Return (X, Y) of the center of cell containing provided text 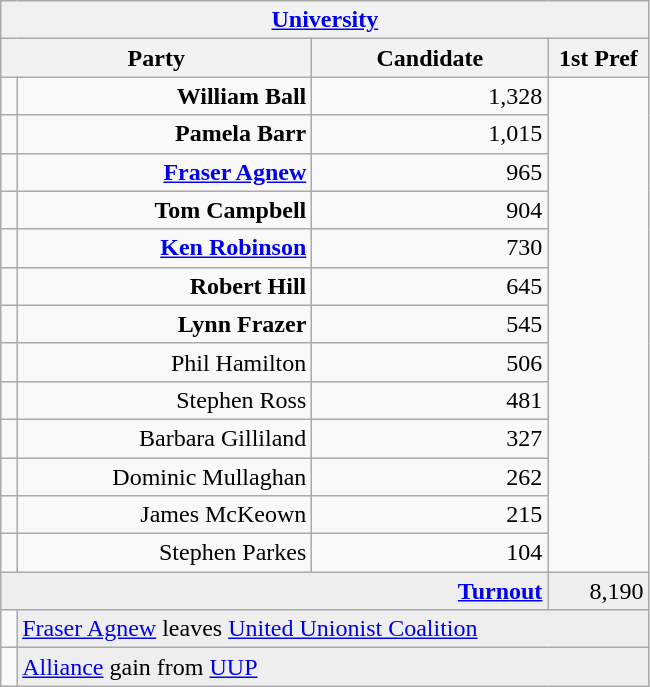
965 (430, 172)
Robert Hill (164, 286)
Fraser Agnew (164, 172)
University (325, 20)
Phil Hamilton (164, 362)
Party (156, 58)
Stephen Ross (164, 400)
Fraser Agnew leaves United Unionist Coalition (333, 629)
Candidate (430, 58)
Pamela Barr (164, 134)
Dominic Mullaghan (164, 477)
1,328 (430, 96)
James McKeown (164, 515)
327 (430, 438)
104 (430, 553)
481 (430, 400)
1,015 (430, 134)
645 (430, 286)
Turnout (274, 591)
215 (430, 515)
506 (430, 362)
Tom Campbell (164, 210)
Stephen Parkes (164, 553)
Ken Robinson (164, 248)
904 (430, 210)
730 (430, 248)
8,190 (598, 591)
Barbara Gilliland (164, 438)
Alliance gain from UUP (333, 667)
1st Pref (598, 58)
545 (430, 324)
William Ball (164, 96)
Lynn Frazer (164, 324)
262 (430, 477)
